Locate the cell with the specified text and output its [x, y] center coordinate. 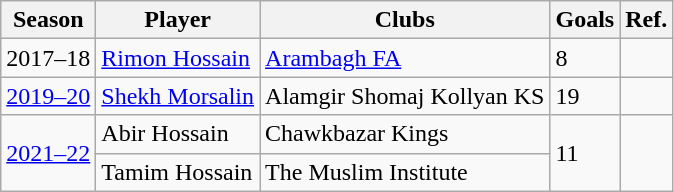
2017–18 [48, 58]
Ref. [646, 20]
Chawkbazar Kings [405, 134]
2021–22 [48, 153]
Player [178, 20]
19 [585, 96]
Abir Hossain [178, 134]
Season [48, 20]
The Muslim Institute [405, 172]
11 [585, 153]
Goals [585, 20]
Alamgir Shomaj Kollyan KS [405, 96]
Arambagh FA [405, 58]
8 [585, 58]
Tamim Hossain [178, 172]
2019–20 [48, 96]
Shekh Morsalin [178, 96]
Clubs [405, 20]
Rimon Hossain [178, 58]
